Output the (x, y) coordinate of the center of the cell containing the given text.  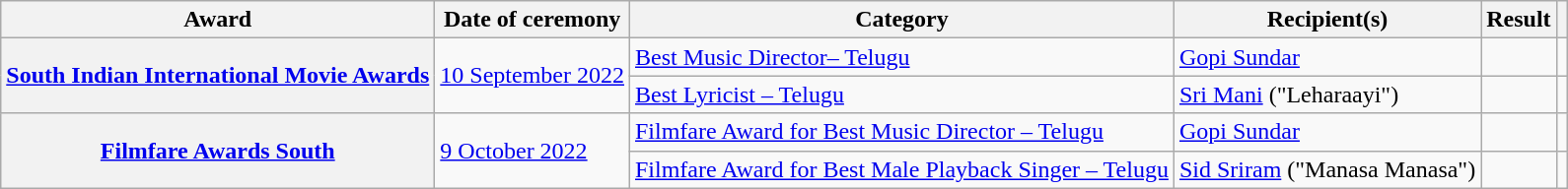
Category (901, 20)
9 October 2022 (533, 151)
Filmfare Award for Best Music Director – Telugu (901, 132)
Sid Sriram ("Manasa Manasa") (1327, 169)
Award (218, 20)
Sri Mani ("Leharaayi") (1327, 94)
Filmfare Award for Best Male Playback Singer – Telugu (901, 169)
Recipient(s) (1327, 20)
Best Music Director– Telugu (901, 57)
Result (1519, 20)
Date of ceremony (533, 20)
Filmfare Awards South (218, 151)
South Indian International Movie Awards (218, 76)
10 September 2022 (533, 76)
Best Lyricist – Telugu (901, 94)
